Locate the cell with the specified text and output its (x, y) center coordinate. 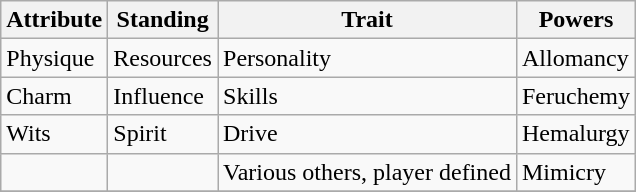
Influence (163, 96)
Hemalurgy (576, 134)
Spirit (163, 134)
Skills (368, 96)
Personality (368, 58)
Feruchemy (576, 96)
Attribute (54, 20)
Wits (54, 134)
Mimicry (576, 172)
Standing (163, 20)
Resources (163, 58)
Charm (54, 96)
Trait (368, 20)
Physique (54, 58)
Drive (368, 134)
Allomancy (576, 58)
Powers (576, 20)
Various others, player defined (368, 172)
